Locate the cell with the specified text and output its (x, y) center coordinate. 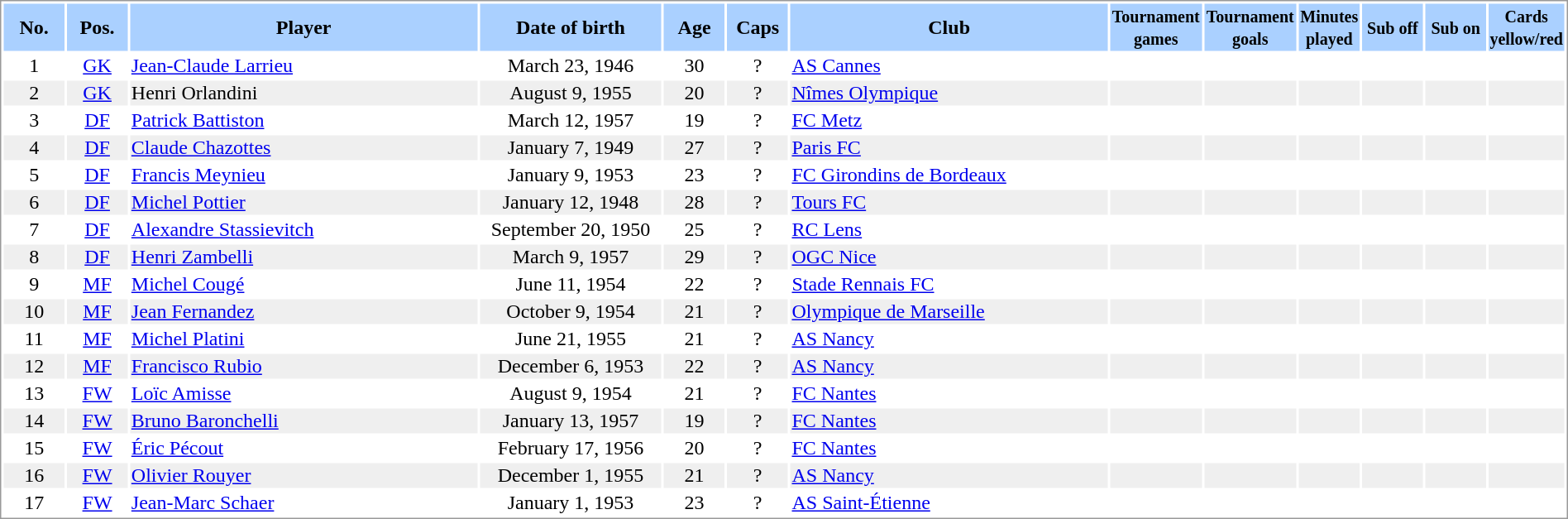
12 (33, 367)
27 (695, 148)
January 1, 1953 (571, 502)
Michel Cougé (304, 284)
Henri Zambelli (304, 257)
FC Metz (949, 120)
Age (695, 26)
15 (33, 448)
6 (33, 203)
1 (33, 65)
Jean-Claude Larrieu (304, 65)
11 (33, 339)
January 9, 1953 (571, 175)
January 12, 1948 (571, 203)
February 17, 1956 (571, 448)
9 (33, 284)
8 (33, 257)
7 (33, 229)
Sub on (1456, 26)
29 (695, 257)
Olympique de Marseille (949, 312)
Loïc Amisse (304, 393)
4 (33, 148)
Alexandre Stassievitch (304, 229)
December 6, 1953 (571, 367)
OGC Nice (949, 257)
Pos. (98, 26)
Stade Rennais FC (949, 284)
10 (33, 312)
Claude Chazottes (304, 148)
October 9, 1954 (571, 312)
FC Girondins de Bordeaux (949, 175)
Olivier Rouyer (304, 476)
30 (695, 65)
August 9, 1954 (571, 393)
September 20, 1950 (571, 229)
Minutesplayed (1329, 26)
June 21, 1955 (571, 339)
28 (695, 203)
Michel Platini (304, 339)
AS Saint-Étienne (949, 502)
Tours FC (949, 203)
Cardsyellow/red (1527, 26)
Caps (758, 26)
17 (33, 502)
Francisco Rubio (304, 367)
Jean-Marc Schaer (304, 502)
Tournamentgoals (1250, 26)
3 (33, 120)
Player (304, 26)
5 (33, 175)
Michel Pottier (304, 203)
Patrick Battiston (304, 120)
Date of birth (571, 26)
Club (949, 26)
Bruno Baronchelli (304, 421)
Henri Orlandini (304, 94)
August 9, 1955 (571, 94)
16 (33, 476)
RC Lens (949, 229)
2 (33, 94)
Paris FC (949, 148)
Jean Fernandez (304, 312)
March 9, 1957 (571, 257)
Francis Meynieu (304, 175)
March 23, 1946 (571, 65)
13 (33, 393)
Tournamentgames (1156, 26)
December 1, 1955 (571, 476)
25 (695, 229)
Sub off (1393, 26)
Nîmes Olympique (949, 94)
June 11, 1954 (571, 284)
January 13, 1957 (571, 421)
March 12, 1957 (571, 120)
Éric Pécout (304, 448)
No. (33, 26)
14 (33, 421)
AS Cannes (949, 65)
January 7, 1949 (571, 148)
